Capture the cell that displays the provided text and extract its (x, y) central coordinate. 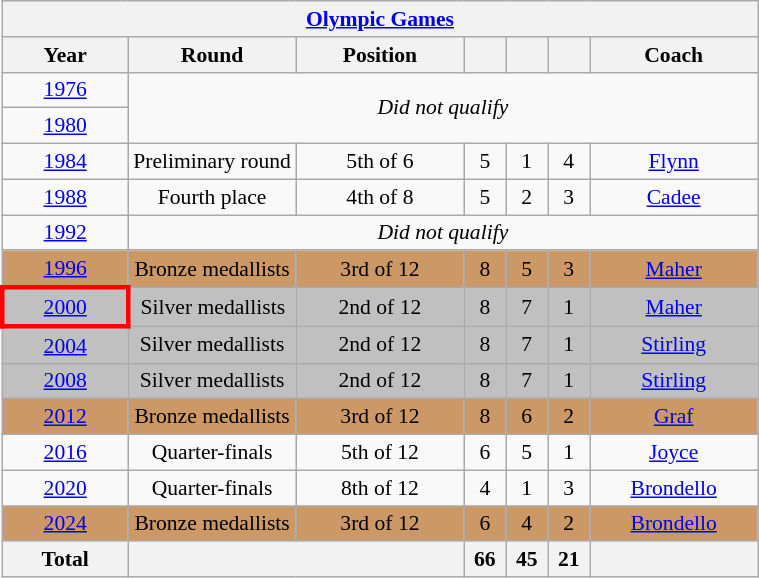
Round (212, 55)
2016 (65, 453)
1988 (65, 197)
Preliminary round (212, 162)
4th of 8 (380, 197)
Olympic Games (380, 19)
Year (65, 55)
1980 (65, 126)
1992 (65, 233)
21 (569, 560)
2012 (65, 417)
2000 (65, 308)
Fourth place (212, 197)
1984 (65, 162)
1976 (65, 90)
2008 (65, 381)
Position (380, 55)
5th of 12 (380, 453)
Flynn (674, 162)
1996 (65, 270)
5th of 6 (380, 162)
Total (65, 560)
2020 (65, 488)
45 (527, 560)
Coach (674, 55)
Graf (674, 417)
2004 (65, 344)
66 (485, 560)
Joyce (674, 453)
8th of 12 (380, 488)
Cadee (674, 197)
2024 (65, 524)
